Locate the cell with the specified text and output its [x, y] center coordinate. 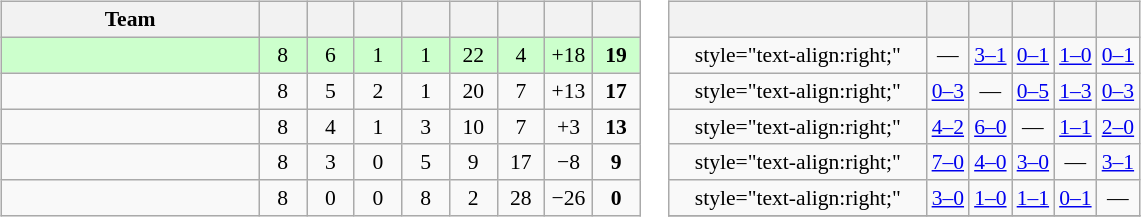
−26 [569, 198]
7–0 [948, 162]
13 [616, 127]
6 [330, 55]
1–3 [1076, 91]
4–0 [990, 162]
10 [473, 127]
22 [473, 55]
20 [473, 91]
2–0 [1118, 127]
4–2 [948, 127]
19 [616, 55]
+13 [569, 91]
−8 [569, 162]
+18 [569, 55]
Team [130, 20]
28 [521, 198]
+3 [569, 127]
6–0 [990, 127]
0–5 [1034, 91]
